Provide the (X, Y) coordinate of the cell's center where the given text is located.  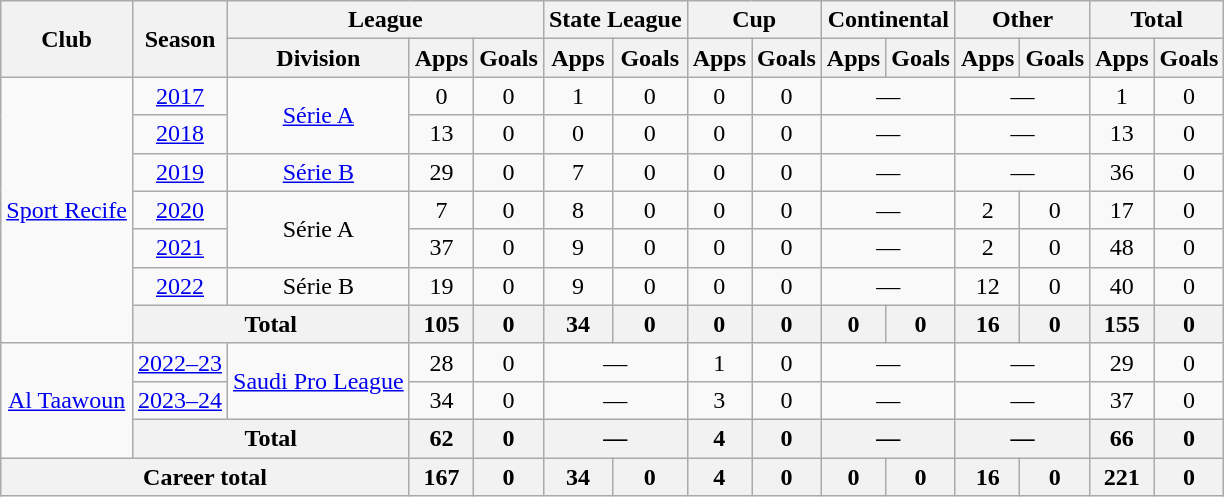
State League (615, 20)
105 (441, 324)
28 (441, 362)
40 (1122, 286)
2017 (180, 96)
2023–24 (180, 400)
2022–23 (180, 362)
Season (180, 39)
Club (67, 39)
2020 (180, 210)
221 (1122, 477)
2022 (180, 286)
League (386, 20)
Other (1022, 20)
36 (1122, 172)
155 (1122, 324)
19 (441, 286)
2019 (180, 172)
17 (1122, 210)
48 (1122, 248)
Division (319, 58)
Continental (888, 20)
Career total (205, 477)
3 (719, 400)
2021 (180, 248)
66 (1122, 438)
Al Taawoun (67, 400)
12 (987, 286)
62 (441, 438)
Saudi Pro League (319, 381)
8 (578, 210)
167 (441, 477)
Cup (754, 20)
2018 (180, 134)
Sport Recife (67, 210)
